Output the (X, Y) coordinate of the center of the cell containing the given text.  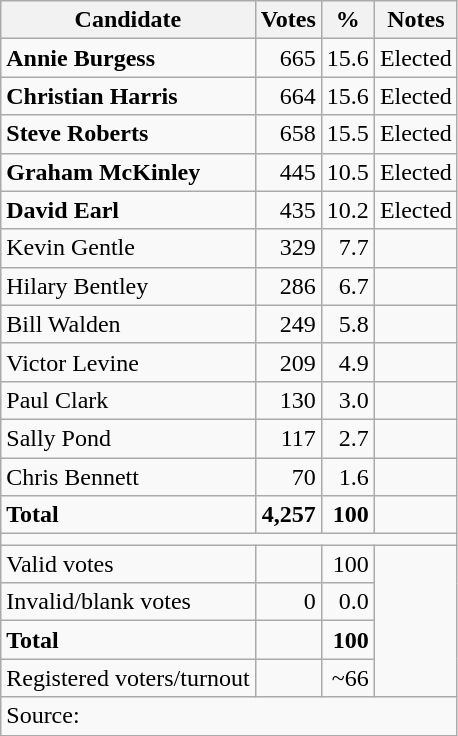
0 (288, 602)
Paul Clark (128, 400)
5.8 (348, 324)
665 (288, 58)
130 (288, 400)
6.7 (348, 286)
Valid votes (128, 564)
2.7 (348, 438)
Annie Burgess (128, 58)
10.2 (348, 210)
445 (288, 172)
Notes (416, 20)
Steve Roberts (128, 134)
435 (288, 210)
3.0 (348, 400)
117 (288, 438)
7.7 (348, 248)
Kevin Gentle (128, 248)
664 (288, 96)
70 (288, 477)
4.9 (348, 362)
15.5 (348, 134)
Hilary Bentley (128, 286)
Graham McKinley (128, 172)
Bill Walden (128, 324)
10.5 (348, 172)
Christian Harris (128, 96)
249 (288, 324)
Registered voters/turnout (128, 678)
Victor Levine (128, 362)
286 (288, 286)
% (348, 20)
Votes (288, 20)
Invalid/blank votes (128, 602)
1.6 (348, 477)
0.0 (348, 602)
Sally Pond (128, 438)
Candidate (128, 20)
David Earl (128, 210)
~66 (348, 678)
209 (288, 362)
Source: (230, 716)
329 (288, 248)
658 (288, 134)
Chris Bennett (128, 477)
4,257 (288, 515)
